Capture the cell that displays the provided text and extract its [X, Y] central coordinate. 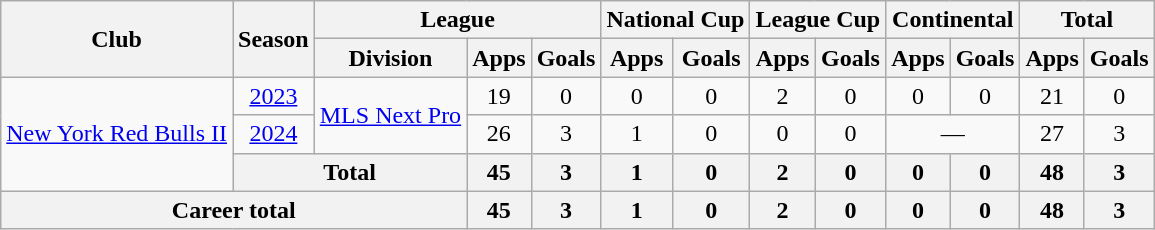
Continental [953, 20]
MLS Next Pro [390, 115]
26 [499, 134]
2023 [273, 96]
— [953, 134]
2024 [273, 134]
21 [1052, 96]
19 [499, 96]
League Cup [818, 20]
National Cup [676, 20]
New York Red Bulls II [117, 134]
Division [390, 58]
Career total [234, 210]
Season [273, 39]
Club [117, 39]
League [458, 20]
27 [1052, 134]
